Extract the [x, y] coordinate from the center of the cell holding the provided text.  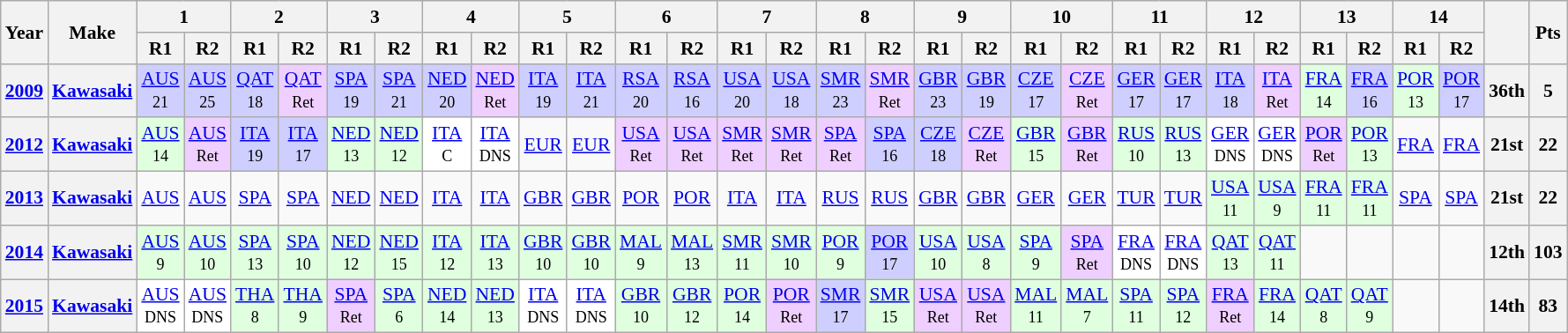
2014 [25, 252]
POR9 [841, 252]
RSA16 [692, 90]
USA10 [938, 252]
CZE18 [938, 144]
GBR12 [692, 307]
10 [1061, 17]
SPA12 [1183, 307]
2 [279, 17]
MAL11 [1036, 307]
RUS10 [1135, 144]
ITARet [1276, 90]
1 [183, 17]
MAL9 [641, 252]
FRARet [1230, 307]
12 [1253, 17]
AUS25 [208, 90]
ITA21 [591, 90]
SMR15 [889, 307]
MAL13 [692, 252]
14 [1438, 17]
SPA19 [351, 90]
SPA10 [302, 252]
CZE17 [1036, 90]
2009 [25, 90]
3 [375, 17]
AUSRet [208, 144]
POR14 [742, 307]
8 [866, 17]
QAT9 [1370, 307]
14th [1507, 307]
11 [1160, 17]
NEDRet [494, 90]
12th [1507, 252]
QAT11 [1276, 252]
6 [666, 17]
ITA12 [447, 252]
SMR17 [841, 307]
QAT13 [1230, 252]
NED15 [398, 252]
USA18 [791, 90]
ITAC [447, 144]
GBR23 [938, 90]
Year [25, 32]
RSA20 [641, 90]
THA9 [302, 307]
SPA11 [1135, 307]
USA20 [742, 90]
THA8 [255, 307]
SPA13 [255, 252]
SMR11 [742, 252]
AUS9 [160, 252]
SPA6 [398, 307]
SMR23 [841, 90]
QATRet [302, 90]
FRA16 [1370, 90]
SPA16 [889, 144]
USA9 [1276, 199]
Pts [1548, 32]
SPA9 [1036, 252]
USA8 [987, 252]
NED14 [447, 307]
NED20 [447, 90]
ITA18 [1230, 90]
ITA13 [494, 252]
2012 [25, 144]
9 [962, 17]
AUS10 [208, 252]
MAL7 [1087, 307]
103 [1548, 252]
USA11 [1230, 199]
4 [471, 17]
83 [1548, 307]
QAT8 [1324, 307]
GBR19 [987, 90]
GBR15 [1036, 144]
ITA17 [302, 144]
QAT18 [255, 90]
2013 [25, 199]
GBRRet [1087, 144]
Make [92, 32]
SPA21 [398, 90]
36th [1507, 90]
AUS21 [160, 90]
13 [1347, 17]
AUS14 [160, 144]
RUS13 [1183, 144]
SMR10 [791, 252]
2015 [25, 307]
7 [767, 17]
